Return (X, Y) of the center of cell containing provided text 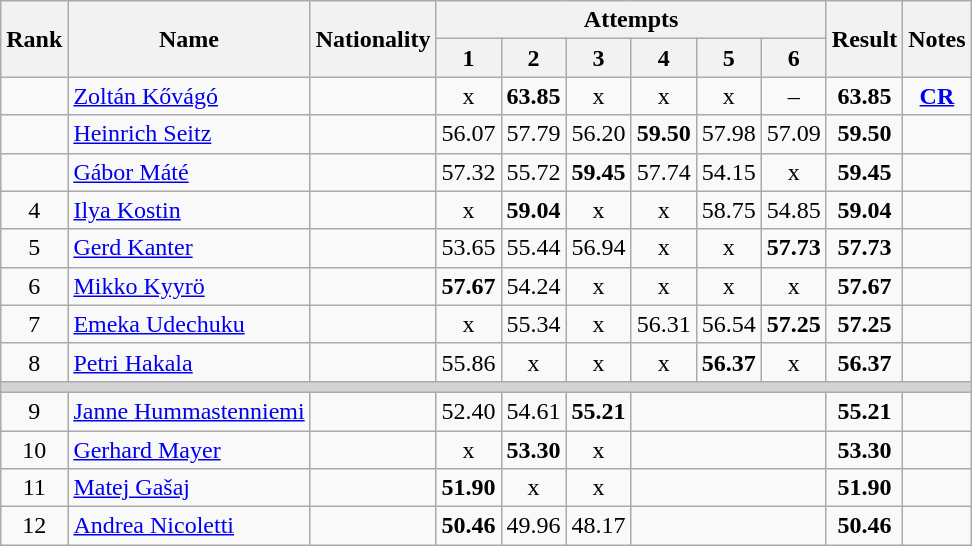
57.09 (794, 134)
57.74 (664, 172)
56.07 (468, 134)
Heinrich Seitz (189, 134)
3 (598, 58)
56.31 (664, 324)
Zoltán Kővágó (189, 96)
10 (34, 449)
55.72 (534, 172)
Petri Hakala (189, 362)
56.54 (728, 324)
Mikko Kyyrö (189, 286)
54.15 (728, 172)
49.96 (534, 526)
Janne Hummastenniemi (189, 411)
56.20 (598, 134)
Notes (937, 39)
57.79 (534, 134)
– (794, 96)
11 (34, 488)
58.75 (728, 210)
12 (34, 526)
Attempts (631, 20)
48.17 (598, 526)
1 (468, 58)
53.65 (468, 248)
8 (34, 362)
Emeka Udechuku (189, 324)
Rank (34, 39)
7 (34, 324)
Gerhard Mayer (189, 449)
Gerd Kanter (189, 248)
Nationality (373, 39)
Ilya Kostin (189, 210)
9 (34, 411)
54.61 (534, 411)
57.32 (468, 172)
52.40 (468, 411)
Matej Gašaj (189, 488)
Gábor Máté (189, 172)
55.44 (534, 248)
CR (937, 96)
Name (189, 39)
Result (864, 39)
2 (534, 58)
55.34 (534, 324)
55.86 (468, 362)
56.94 (598, 248)
54.24 (534, 286)
57.98 (728, 134)
Andrea Nicoletti (189, 526)
54.85 (794, 210)
